Locate the cell with the specified text and output its (x, y) center coordinate. 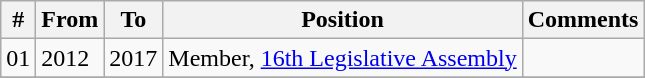
Member, 16th Legislative Assembly (342, 58)
# (18, 20)
Comments (583, 20)
01 (18, 58)
To (134, 20)
From (70, 20)
2012 (70, 58)
Position (342, 20)
2017 (134, 58)
